Return [x, y] of the center of cell containing provided text 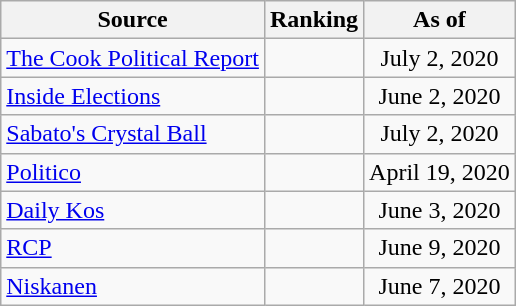
Daily Kos [133, 210]
April 19, 2020 [440, 172]
The Cook Political Report [133, 58]
June 7, 2020 [440, 286]
As of [440, 20]
Sabato's Crystal Ball [133, 134]
Inside Elections [133, 96]
June 2, 2020 [440, 96]
June 9, 2020 [440, 248]
Politico [133, 172]
Ranking [314, 20]
Source [133, 20]
RCP [133, 248]
Niskanen [133, 286]
June 3, 2020 [440, 210]
